Scan for the cell matching the given text and deliver its [x, y] coordinate at center. 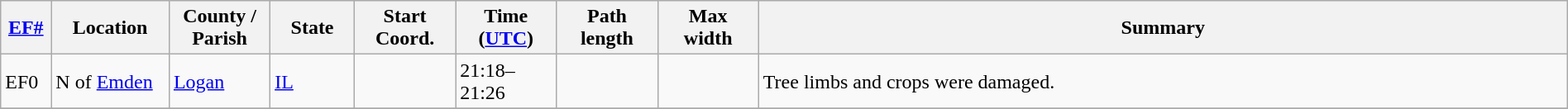
State [313, 28]
Location [111, 28]
EF# [26, 28]
Start Coord. [404, 28]
Max width [708, 28]
21:18–21:26 [506, 81]
Summary [1163, 28]
Tree limbs and crops were damaged. [1163, 81]
EF0 [26, 81]
IL [313, 81]
County / Parish [219, 28]
Time (UTC) [506, 28]
Path length [607, 28]
N of Emden [111, 81]
Logan [219, 81]
